Output the (x, y) coordinate of the center of the cell containing the given text.  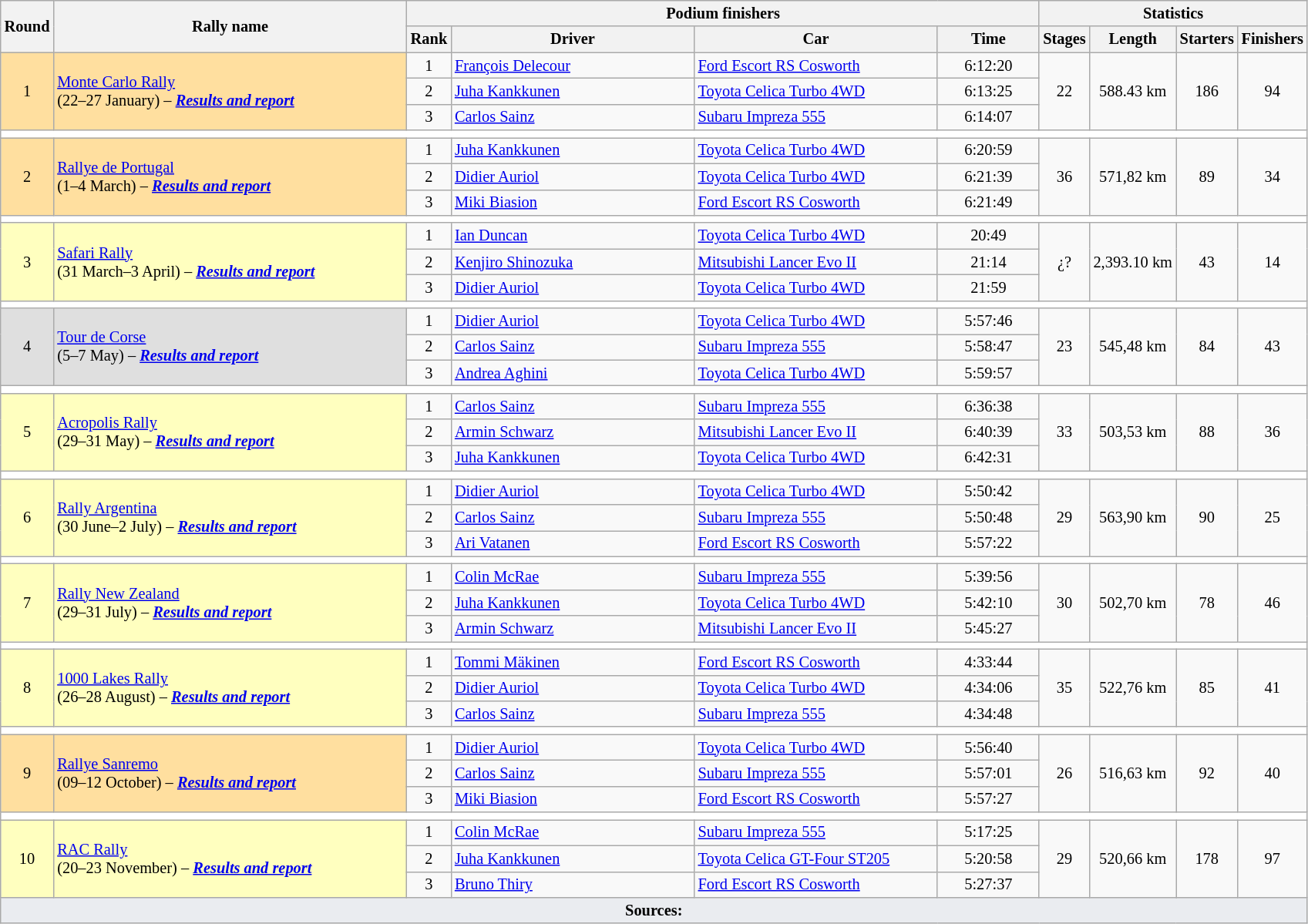
21:59 (988, 287)
20:49 (988, 236)
41 (1273, 687)
23 (1064, 347)
5:58:47 (988, 347)
522,76 km (1133, 687)
Stages (1064, 39)
503,53 km (1133, 432)
545,48 km (1133, 347)
Podium finishers (723, 13)
516,63 km (1133, 774)
8 (28, 687)
26 (1064, 774)
35 (1064, 687)
89 (1207, 176)
5:17:25 (988, 832)
588.43 km (1133, 91)
Andrea Aghini (573, 373)
186 (1207, 91)
5:45:27 (988, 629)
571,82 km (1133, 176)
Tour de Corse(5–7 May) – Results and report (230, 347)
6:36:38 (988, 406)
6:42:31 (988, 458)
Monte Carlo Rally(22–27 January) – Results and report (230, 91)
Time (988, 39)
97 (1273, 858)
Driver (573, 39)
6:40:39 (988, 432)
Tommi Mäkinen (573, 662)
5:50:42 (988, 492)
4:33:44 (988, 662)
Rally name (230, 26)
9 (28, 774)
Rallye de Portugal(1–4 March) – Results and report (230, 176)
Sources: (654, 910)
1000 Lakes Rally(26–28 August) – Results and report (230, 687)
6:20:59 (988, 150)
46 (1273, 603)
178 (1207, 858)
5:56:40 (988, 748)
Bruno Thiry (573, 885)
5:57:22 (988, 543)
6:13:25 (988, 91)
5:27:37 (988, 885)
Rally New Zealand(29–31 July) – Results and report (230, 603)
22 (1064, 91)
6 (28, 518)
6:12:20 (988, 66)
7 (28, 603)
30 (1064, 603)
34 (1273, 176)
84 (1207, 347)
Safari Rally(31 March–3 April) – Results and report (230, 262)
563,90 km (1133, 518)
33 (1064, 432)
5:50:48 (988, 517)
5:57:46 (988, 321)
5:42:10 (988, 603)
21:14 (988, 262)
92 (1207, 774)
Kenjiro Shinozuka (573, 262)
4:34:06 (988, 688)
90 (1207, 518)
4 (28, 347)
Ari Vatanen (573, 543)
88 (1207, 432)
85 (1207, 687)
6:21:49 (988, 203)
Round (28, 26)
5 (28, 432)
Acropolis Rally(29–31 May) – Results and report (230, 432)
Rally Argentina(30 June–2 July) – Results and report (230, 518)
Ian Duncan (573, 236)
Car (816, 39)
14 (1273, 262)
6:14:07 (988, 117)
502,70 km (1133, 603)
Finishers (1273, 39)
78 (1207, 603)
25 (1273, 518)
Rank (429, 39)
10 (28, 858)
¿? (1064, 262)
5:59:57 (988, 373)
5:57:27 (988, 799)
RAC Rally(20–23 November) – Results and report (230, 858)
4:34:48 (988, 714)
520,66 km (1133, 858)
Statistics (1173, 13)
2,393.10 km (1133, 262)
5:39:56 (988, 576)
94 (1273, 91)
Rallye Sanremo(09–12 October) – Results and report (230, 774)
40 (1273, 774)
Starters (1207, 39)
Length (1133, 39)
6:21:39 (988, 176)
5:57:01 (988, 773)
Toyota Celica GT-Four ST205 (816, 858)
François Delecour (573, 66)
5:20:58 (988, 858)
